Provide the [x, y] coordinate of the cell's center where the given text is located.  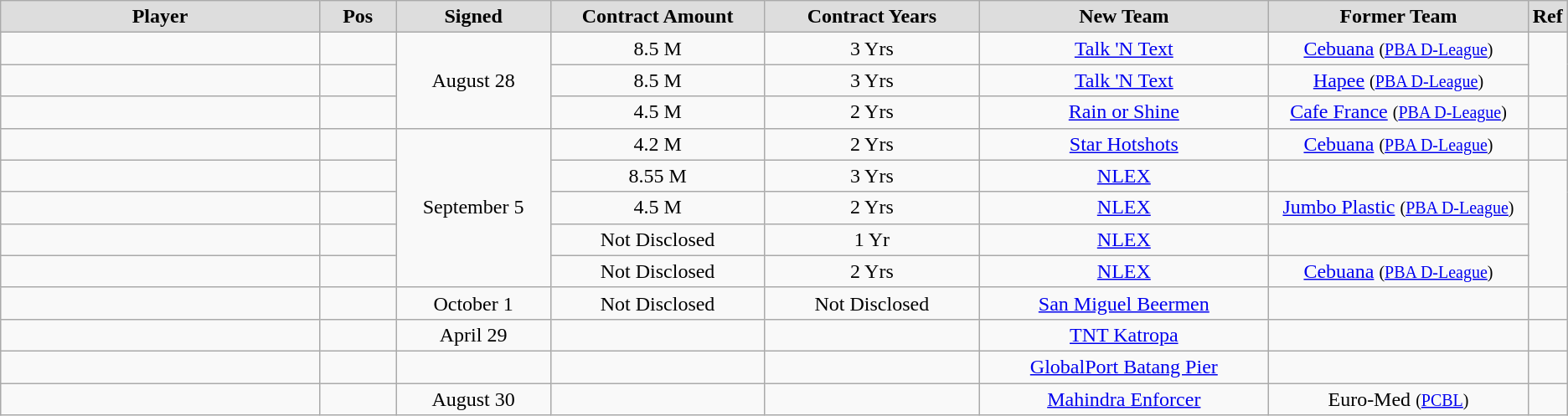
GlobalPort Batang Pier [1124, 367]
Pos [358, 17]
Signed [473, 17]
Jumbo Plastic (PBA D-League) [1399, 208]
Hapee (PBA D-League) [1399, 80]
Contract Years [872, 17]
San Miguel Beermen [1124, 303]
Euro-Med (PCBL) [1399, 399]
August 28 [473, 80]
1 Yr [872, 239]
New Team [1124, 17]
8.55 M [658, 176]
Ref [1548, 17]
4.2 M [658, 144]
Star Hotshots [1124, 144]
Contract Amount [658, 17]
Cafe France (PBA D-League) [1399, 112]
TNT Katropa [1124, 335]
April 29 [473, 335]
Mahindra Enforcer [1124, 399]
Rain or Shine [1124, 112]
October 1 [473, 303]
September 5 [473, 208]
Player [161, 17]
Former Team [1399, 17]
August 30 [473, 399]
